Capture the cell that displays the provided text and extract its (x, y) central coordinate. 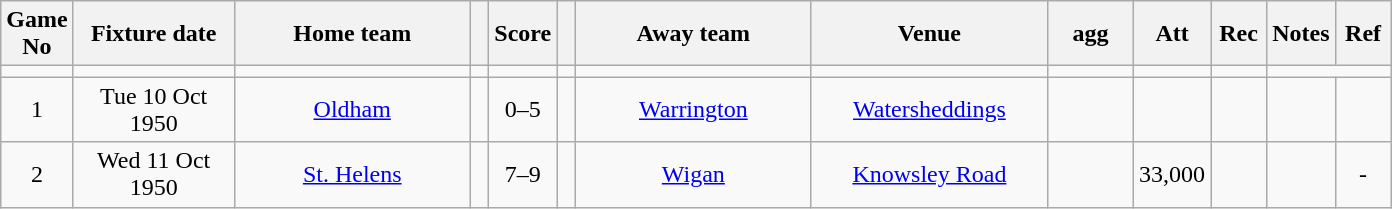
Wed 11 Oct 1950 (154, 174)
agg (1090, 34)
Game No (37, 34)
Knowsley Road (929, 174)
Fixture date (154, 34)
Oldham (352, 110)
Att (1172, 34)
Rec (1239, 34)
0–5 (523, 110)
St. Helens (352, 174)
- (1363, 174)
2 (37, 174)
1 (37, 110)
7–9 (523, 174)
Watersheddings (929, 110)
Wigan (693, 174)
Warrington (693, 110)
33,000 (1172, 174)
Tue 10 Oct 1950 (154, 110)
Score (523, 34)
Ref (1363, 34)
Notes (1301, 34)
Venue (929, 34)
Home team (352, 34)
Away team (693, 34)
